Scan for the cell matching the given text and deliver its (x, y) coordinate at center. 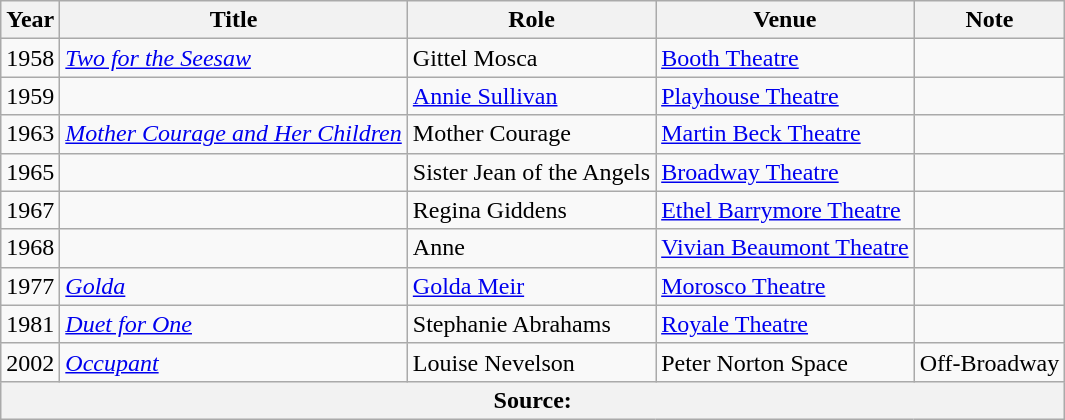
Off-Broadway (990, 362)
Royale Theatre (785, 324)
2002 (30, 362)
Booth Theatre (785, 58)
1968 (30, 248)
Role (531, 20)
1981 (30, 324)
Louise Nevelson (531, 362)
Morosco Theatre (785, 286)
1963 (30, 134)
1958 (30, 58)
Anne (531, 248)
Note (990, 20)
1977 (30, 286)
Golda Meir (531, 286)
1959 (30, 96)
Playhouse Theatre (785, 96)
Source: (533, 400)
Mother Courage (531, 134)
Vivian Beaumont Theatre (785, 248)
Year (30, 20)
Martin Beck Theatre (785, 134)
1965 (30, 172)
1967 (30, 210)
Ethel Barrymore Theatre (785, 210)
Sister Jean of the Angels (531, 172)
Broadway Theatre (785, 172)
Annie Sullivan (531, 96)
Title (234, 20)
Mother Courage and Her Children (234, 134)
Gittel Mosca (531, 58)
Venue (785, 20)
Duet for One (234, 324)
Regina Giddens (531, 210)
Golda (234, 286)
Occupant (234, 362)
Stephanie Abrahams (531, 324)
Two for the Seesaw (234, 58)
Peter Norton Space (785, 362)
